Find where the given text appears and provide that cell's center as (X, Y) coordinate. 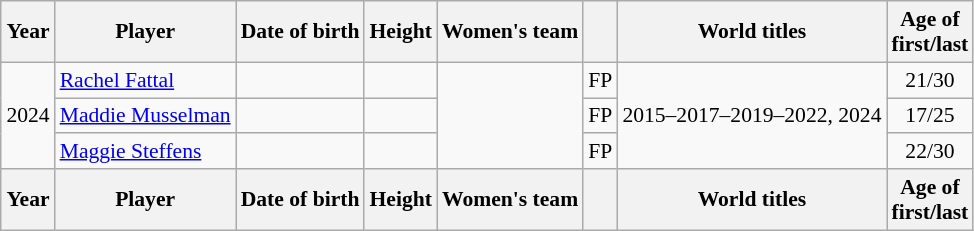
Maddie Musselman (146, 116)
Rachel Fattal (146, 80)
22/30 (930, 152)
21/30 (930, 80)
17/25 (930, 116)
2024 (28, 116)
2015–2017–2019–2022, 2024 (752, 116)
Maggie Steffens (146, 152)
